Locate the cell with the specified text and output its [X, Y] center coordinate. 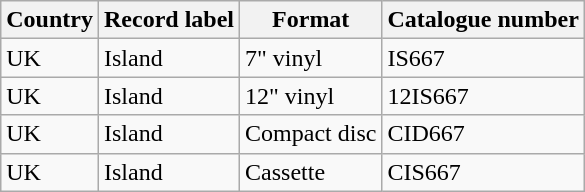
Record label [168, 20]
CID667 [483, 134]
12IS667 [483, 96]
7" vinyl [311, 58]
CIS667 [483, 172]
IS667 [483, 58]
Compact disc [311, 134]
Country [50, 20]
Format [311, 20]
Cassette [311, 172]
Catalogue number [483, 20]
12" vinyl [311, 96]
